Identify which cell holds the provided text, then report its [x, y] central coordinate. 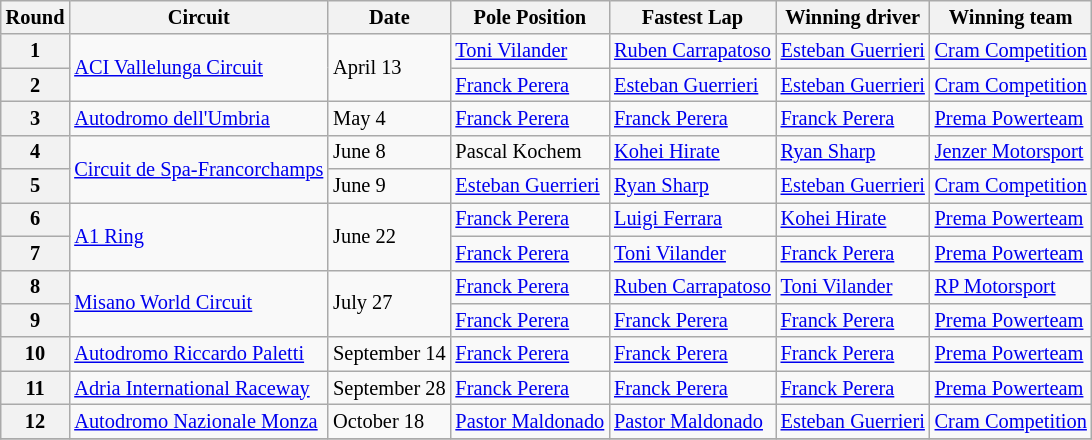
Autodromo dell'Umbria [198, 118]
Misano World Circuit [198, 304]
July 27 [389, 304]
3 [36, 118]
Circuit de Spa-Francorchamps [198, 168]
Circuit [198, 17]
10 [36, 354]
September 14 [389, 354]
A1 Ring [198, 236]
Luigi Ferrara [692, 219]
September 28 [389, 388]
Pole Position [530, 17]
October 18 [389, 421]
April 13 [389, 68]
Autodromo Nazionale Monza [198, 421]
Jenzer Motorsport [1011, 152]
Autodromo Riccardo Paletti [198, 354]
11 [36, 388]
7 [36, 253]
Pascal Kochem [530, 152]
Round [36, 17]
Fastest Lap [692, 17]
Winning team [1011, 17]
5 [36, 186]
9 [36, 320]
Winning driver [853, 17]
Adria International Raceway [198, 388]
May 4 [389, 118]
8 [36, 287]
June 9 [389, 186]
ACI Vallelunga Circuit [198, 68]
RP Motorsport [1011, 287]
1 [36, 51]
2 [36, 85]
Date [389, 17]
12 [36, 421]
June 22 [389, 236]
June 8 [389, 152]
6 [36, 219]
4 [36, 152]
